Search for the cell housing the specified text and yield its (x, y) center coordinate. 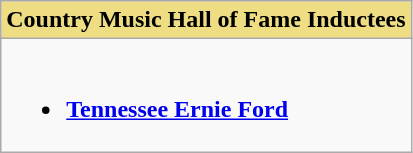
Country Music Hall of Fame Inductees (206, 20)
Tennessee Ernie Ford (206, 96)
